Search for the cell housing the specified text and yield its [X, Y] center coordinate. 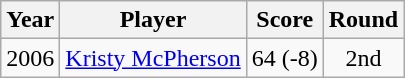
Player [153, 20]
2006 [30, 58]
Year [30, 20]
Round [363, 20]
2nd [363, 58]
Score [284, 20]
Kristy McPherson [153, 58]
64 (-8) [284, 58]
